Output the (x, y) coordinate of the center of the cell containing the given text.  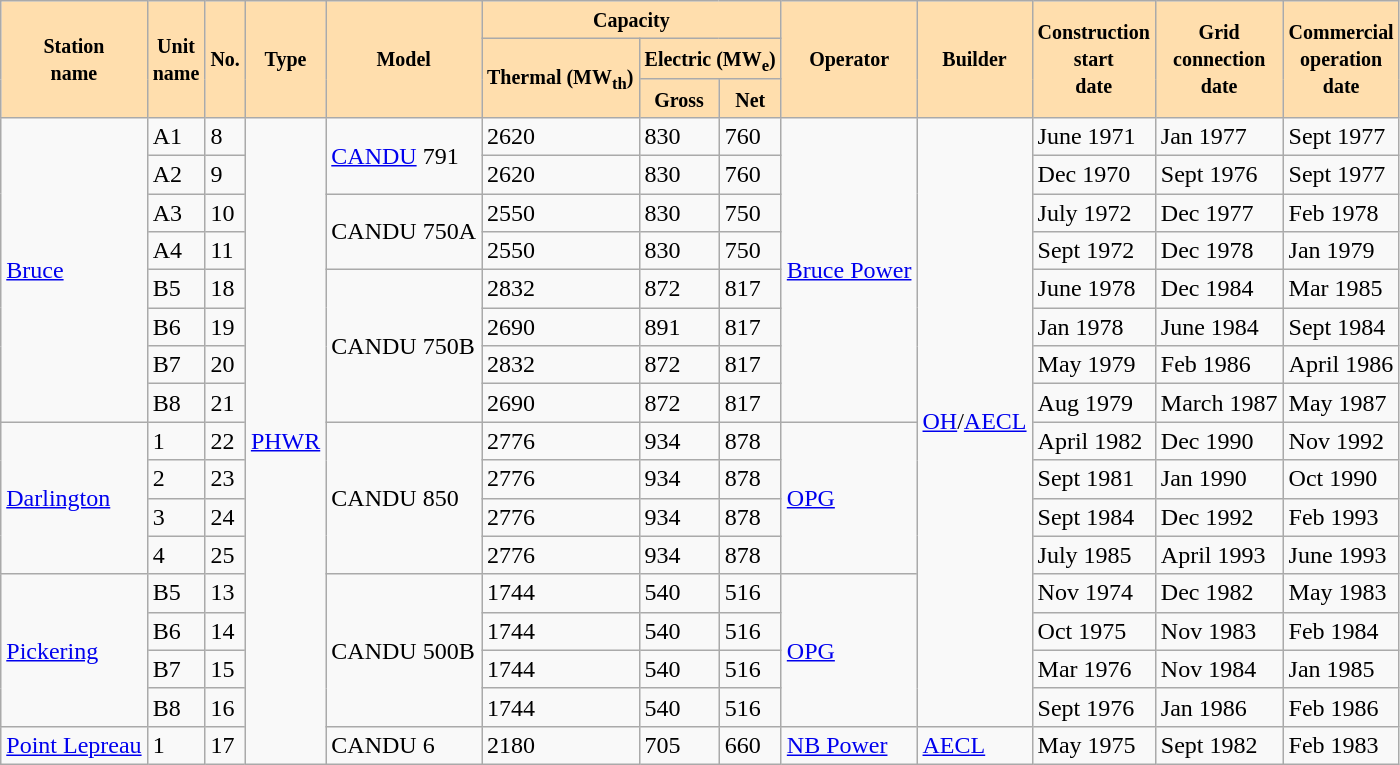
Operator (849, 60)
Jan 1977 (1219, 136)
Gridconnectiondate (1219, 60)
June 1978 (1094, 289)
891 (679, 327)
CANDU 850 (404, 498)
June 1993 (1341, 555)
No. (225, 60)
10 (225, 213)
CANDU 6 (404, 745)
Jan 1985 (1341, 669)
June 1971 (1094, 136)
660 (750, 745)
Jan 1979 (1341, 251)
Pickering (74, 650)
11 (225, 251)
NB Power (849, 745)
Sept 1982 (1219, 745)
CANDU 750B (404, 346)
Dec 1970 (1094, 174)
25 (225, 555)
May 1983 (1341, 593)
Nov 1984 (1219, 669)
705 (679, 745)
April 1982 (1094, 441)
Dec 1984 (1219, 289)
16 (225, 707)
Darlington (74, 498)
PHWR (285, 440)
22 (225, 441)
Type (285, 60)
Thermal (MWth) (561, 78)
Unitname (176, 60)
21 (225, 403)
Dec 1978 (1219, 251)
Mar 1976 (1094, 669)
April 1986 (1341, 365)
Mar 1985 (1341, 289)
Bruce Power (849, 269)
9 (225, 174)
May 1975 (1094, 745)
3 (176, 517)
Jan 1986 (1219, 707)
Point Lepreau (74, 745)
A1 (176, 136)
June 1984 (1219, 327)
Bruce (74, 269)
Electric (MWe) (710, 60)
Dec 1977 (1219, 213)
Feb 1984 (1341, 631)
A2 (176, 174)
14 (225, 631)
Net (750, 98)
Nov 1992 (1341, 441)
CANDU 750A (404, 232)
OH/AECL (974, 422)
July 1985 (1094, 555)
April 1993 (1219, 555)
Sept 1972 (1094, 251)
15 (225, 669)
20 (225, 365)
Feb 1983 (1341, 745)
May 1987 (1341, 403)
Sept 1981 (1094, 479)
AECL (974, 745)
Stationname (74, 60)
18 (225, 289)
4 (176, 555)
Jan 1978 (1094, 327)
17 (225, 745)
8 (225, 136)
13 (225, 593)
Gross (679, 98)
Feb 1993 (1341, 517)
Dec 1990 (1219, 441)
A4 (176, 251)
Feb 1978 (1341, 213)
July 1972 (1094, 213)
May 1979 (1094, 365)
A3 (176, 213)
2 (176, 479)
Oct 1990 (1341, 479)
Constructionstartdate (1094, 60)
Nov 1983 (1219, 631)
19 (225, 327)
CANDU 500B (404, 650)
24 (225, 517)
Model (404, 60)
2180 (561, 745)
Aug 1979 (1094, 403)
Builder (974, 60)
CANDU 791 (404, 155)
Jan 1990 (1219, 479)
Capacity (632, 20)
Dec 1992 (1219, 517)
Dec 1982 (1219, 593)
March 1987 (1219, 403)
Nov 1974 (1094, 593)
Oct 1975 (1094, 631)
Commercialoperationdate (1341, 60)
23 (225, 479)
